Return [X, Y] of the center of cell containing provided text 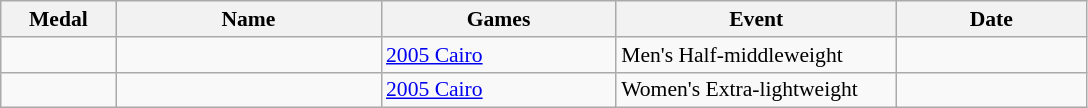
Games [498, 19]
Event [756, 19]
Medal [58, 19]
Men's Half-middleweight [756, 55]
Date [991, 19]
Women's Extra-lightweight [756, 90]
Name [248, 19]
